Scan for the cell matching the given text and deliver its (x, y) coordinate at center. 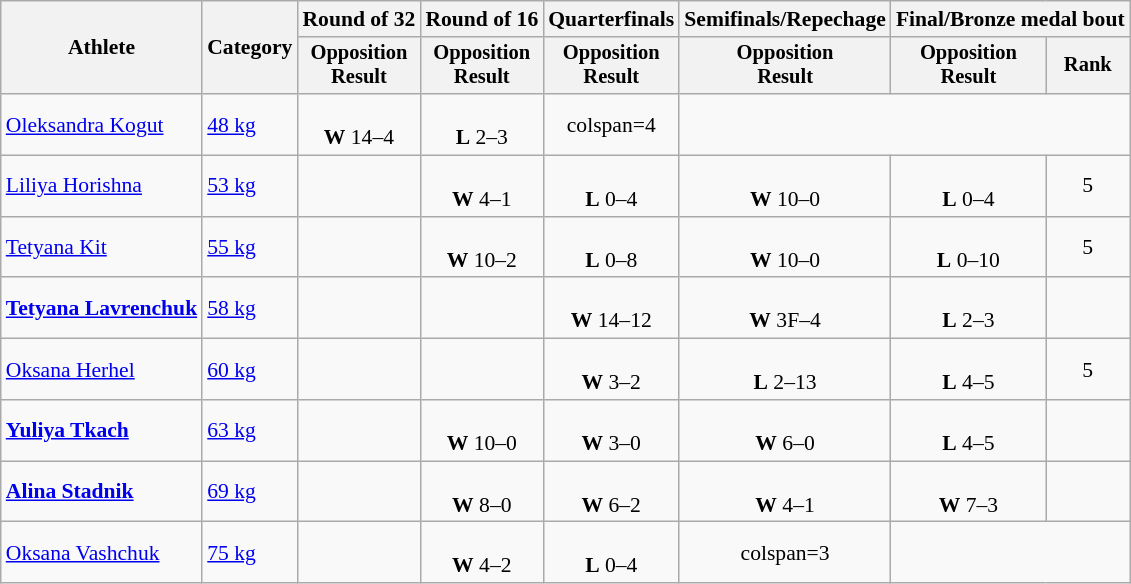
53 kg (250, 186)
L 0–10 (968, 248)
60 kg (250, 370)
W 10–2 (482, 248)
Oksana Vashchuk (102, 552)
W 3–0 (611, 430)
Quarterfinals (611, 19)
48 kg (250, 124)
75 kg (250, 552)
Final/Bronze medal bout (1010, 19)
Athlete (102, 48)
63 kg (250, 430)
L 2–13 (785, 370)
L 0–8 (611, 248)
Oksana Herhel (102, 370)
W 8–0 (482, 492)
Alina Stadnik (102, 492)
Liliya Horishna (102, 186)
W 3F–4 (785, 308)
W 6–0 (785, 430)
Oleksandra Kogut (102, 124)
W 6–2 (611, 492)
W 4–2 (482, 552)
Rank (1088, 66)
69 kg (250, 492)
58 kg (250, 308)
W 3–2 (611, 370)
colspan=3 (785, 552)
Yuliya Tkach (102, 430)
Category (250, 48)
Round of 16 (482, 19)
Tetyana Kit (102, 248)
W 7–3 (968, 492)
W 14–12 (611, 308)
Tetyana Lavrenchuk (102, 308)
colspan=4 (611, 124)
Round of 32 (358, 19)
55 kg (250, 248)
W 14–4 (358, 124)
Semifinals/Repechage (785, 19)
